Return the [X, Y] coordinate for the center point of the cell that contains the specified text.  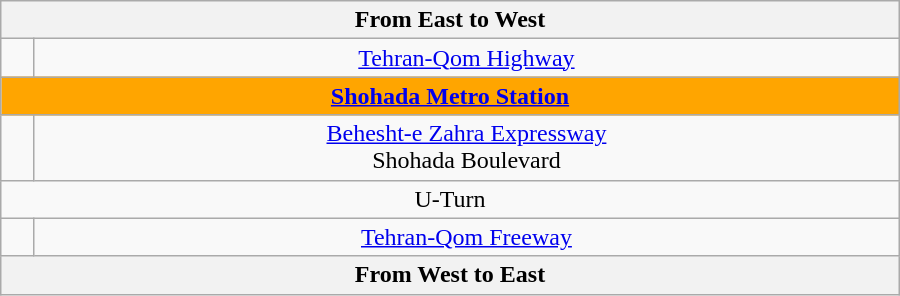
Shohada Metro Station [450, 96]
From East to West [450, 20]
Behesht-e Zahra Expressway Shohada Boulevard [467, 148]
From West to East [450, 275]
Tehran-Qom Highway [467, 58]
Tehran-Qom Freeway [467, 237]
U-Turn [450, 199]
